Determine the (X, Y) coordinate at the center of the cell enclosing the given text.  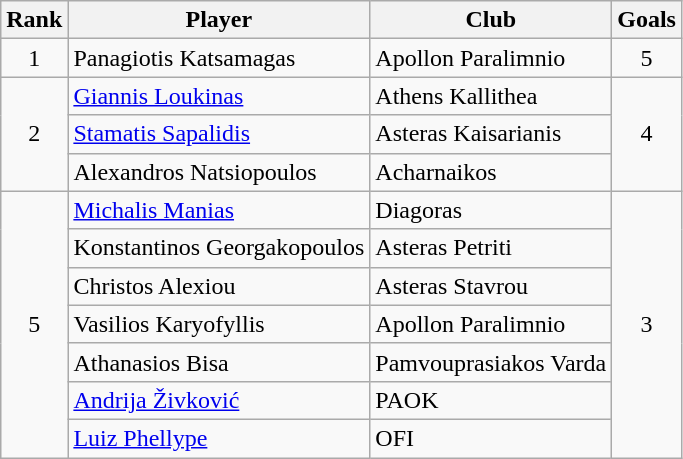
Luiz Phellype (219, 438)
4 (647, 134)
Athanasios Bisa (219, 362)
2 (34, 134)
Rank (34, 20)
Vasilios Karyofyllis (219, 324)
Asteras Kaisarianis (491, 134)
OFI (491, 438)
Acharnaikos (491, 172)
Panagiotis Katsamagas (219, 58)
Asteras Petriti (491, 248)
Alexandros Natsiopoulos (219, 172)
Player (219, 20)
Pamvouprasiakos Varda (491, 362)
Asteras Stavrou (491, 286)
PAOK (491, 400)
1 (34, 58)
Michalis Manias (219, 210)
Club (491, 20)
Andrija Živković (219, 400)
Giannis Loukinas (219, 96)
Konstantinos Georgakopoulos (219, 248)
Diagoras (491, 210)
Goals (647, 20)
Athens Kallithea (491, 96)
3 (647, 324)
Stamatis Sapalidis (219, 134)
Christos Alexiou (219, 286)
